Scan for the cell matching the given text and deliver its [X, Y] coordinate at center. 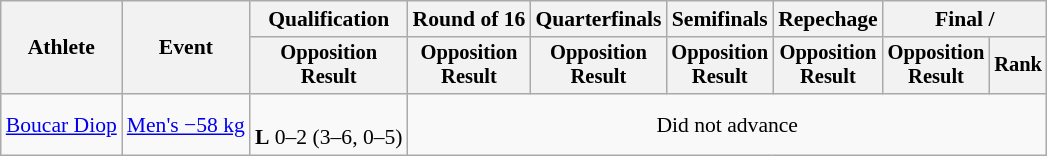
L 0–2 (3–6, 0–5) [329, 124]
Did not advance [728, 124]
Men's −58 kg [186, 124]
Rank [1018, 66]
Semifinals [720, 19]
Quarterfinals [598, 19]
Repechage [828, 19]
Boucar Diop [62, 124]
Event [186, 48]
Athlete [62, 48]
Final / [965, 19]
Round of 16 [470, 19]
Qualification [329, 19]
